Determine the [x, y] coordinate at the center of the cell enclosing the given text.  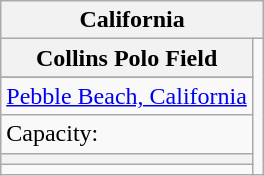
California [132, 20]
Collins Polo Field [127, 58]
Capacity: [127, 134]
Pebble Beach, California [127, 96]
